Output the [X, Y] coordinate of the center of the cell containing the given text.  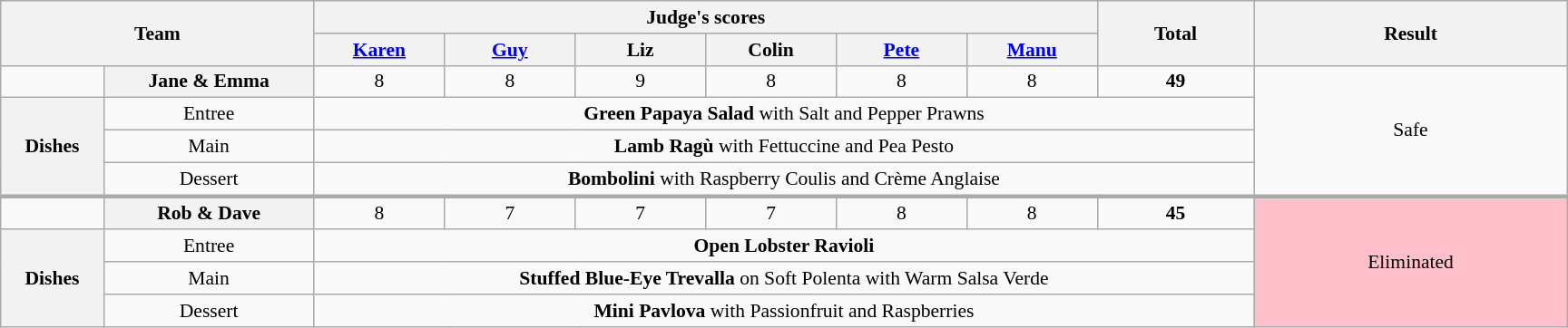
Pete [901, 50]
Colin [771, 50]
Judge's scores [706, 17]
Team [158, 33]
Total [1176, 33]
Stuffed Blue-Eye Trevalla on Soft Polenta with Warm Salsa Verde [784, 278]
Rob & Dave [209, 212]
45 [1176, 212]
Manu [1032, 50]
Result [1410, 33]
9 [641, 82]
Karen [379, 50]
Open Lobster Ravioli [784, 246]
Safe [1410, 130]
Bombolini with Raspberry Coulis and Crème Anglaise [784, 179]
Green Papaya Salad with Salt and Pepper Prawns [784, 114]
49 [1176, 82]
Jane & Emma [209, 82]
Guy [510, 50]
Mini Pavlova with Passionfruit and Raspberries [784, 311]
Eliminated [1410, 261]
Lamb Ragù with Fettuccine and Pea Pesto [784, 147]
Liz [641, 50]
